Return the (x, y) coordinate for the center point of the cell that contains the specified text.  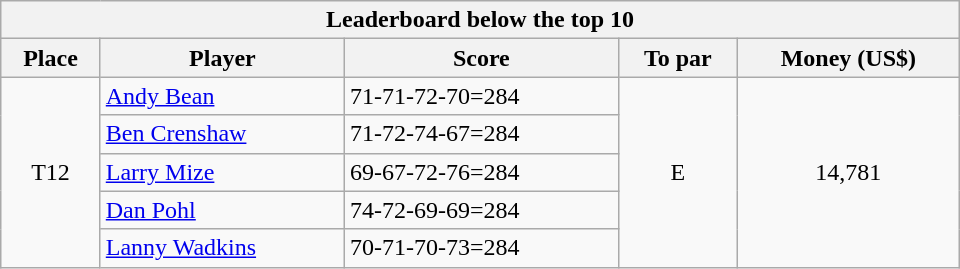
71-71-72-70=284 (482, 96)
Leaderboard below the top 10 (480, 20)
71-72-74-67=284 (482, 134)
Andy Bean (222, 96)
Money (US$) (849, 58)
Score (482, 58)
70-71-70-73=284 (482, 248)
To par (678, 58)
Dan Pohl (222, 210)
14,781 (849, 172)
69-67-72-76=284 (482, 172)
E (678, 172)
Ben Crenshaw (222, 134)
Lanny Wadkins (222, 248)
T12 (50, 172)
Player (222, 58)
Place (50, 58)
Larry Mize (222, 172)
74-72-69-69=284 (482, 210)
